From the cell containing the given text, extract its center point as (X, Y) coordinate. 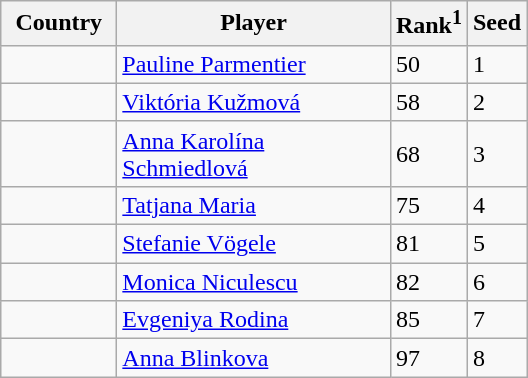
Stefanie Vögele (254, 244)
Tatjana Maria (254, 205)
Anna Karolína Schmiedlová (254, 154)
6 (496, 282)
Seed (496, 24)
8 (496, 358)
58 (428, 102)
Viktória Kužmová (254, 102)
75 (428, 205)
97 (428, 358)
Player (254, 24)
68 (428, 154)
4 (496, 205)
3 (496, 154)
2 (496, 102)
81 (428, 244)
82 (428, 282)
Rank1 (428, 24)
85 (428, 320)
Pauline Parmentier (254, 64)
Country (59, 24)
Evgeniya Rodina (254, 320)
Anna Blinkova (254, 358)
50 (428, 64)
7 (496, 320)
1 (496, 64)
Monica Niculescu (254, 282)
5 (496, 244)
